Identify which cell holds the provided text, then report its [x, y] central coordinate. 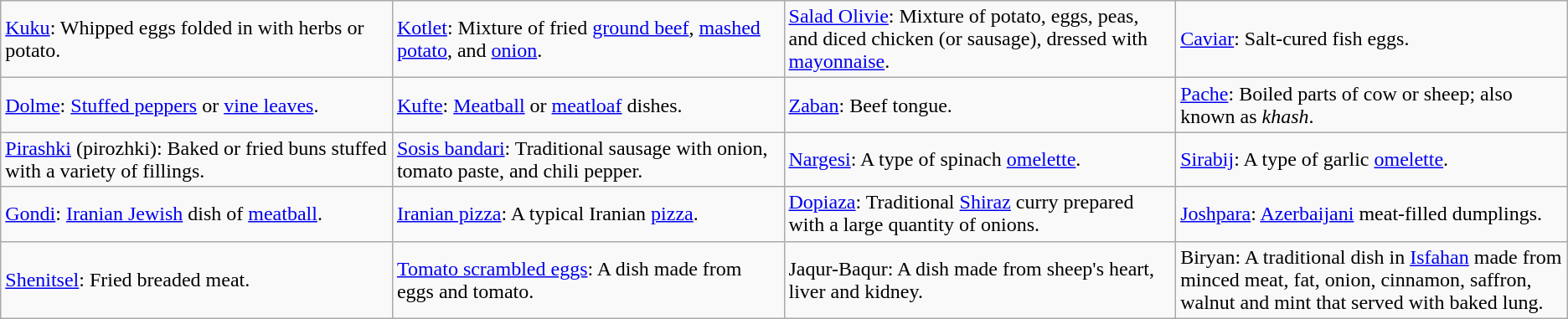
Kufte: Meatball or meatloaf dishes. [588, 105]
Biryan: A traditional dish in Isfahan made from minced meat, fat, onion, cinnamon, saffron, walnut and mint that served with baked lung. [1372, 280]
Sosis bandari: Traditional sausage with onion, tomato paste, and chili pepper. [588, 159]
Gondi: Iranian Jewish dish of meatball. [197, 214]
Zaban: Beef tongue. [980, 105]
Kuku: Whipped eggs folded in with herbs or potato. [197, 39]
Nargesi: A type of spinach omelette. [980, 159]
Dolme: Stuffed peppers or vine leaves. [197, 105]
Salad Olivie: Mixture of potato, eggs, peas, and diced chicken (or sausage), dressed with mayonnaise. [980, 39]
Iranian pizza: A typical Iranian pizza. [588, 214]
Tomato scrambled eggs: A dish made from eggs and tomato. [588, 280]
Caviar: Salt-cured fish eggs. [1372, 39]
Pirashki (pirozhki): Baked or fried buns stuffed with a variety of fillings. [197, 159]
Kotlet: Mixture of fried ground beef, mashed potato, and onion. [588, 39]
Pache: Boiled parts of cow or sheep; also known as khash. [1372, 105]
Jaqur-Baqur: A dish made from sheep's heart, liver and kidney. [980, 280]
Shenitsel: Fried breaded meat. [197, 280]
Dopiaza: Traditional Shiraz curry prepared with a large quantity of onions. [980, 214]
Sirabij: A type of garlic omelette. [1372, 159]
Joshpara: Azerbaijani meat-filled dumplings. [1372, 214]
